Pinpoint the cell where the given text exists, returning its (X, Y) midpoint coordinate. 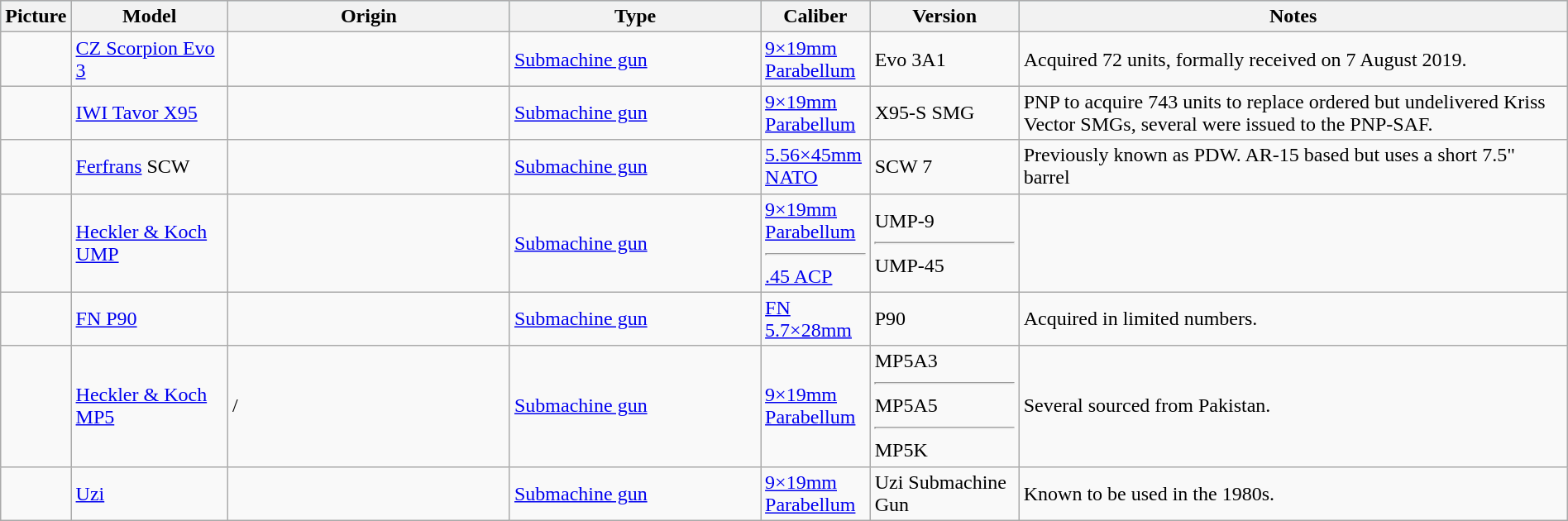
Heckler & Koch UMP (149, 243)
Acquired 72 units, formally received on 7 August 2019. (1293, 60)
X95-S SMG (944, 112)
P90 (944, 319)
FN P90 (149, 319)
Model (149, 17)
Type (635, 17)
Uzi (149, 493)
CZ Scorpion Evo 3 (149, 60)
Origin (369, 17)
9×19mm Parabellum.45 ACP (815, 243)
Picture (36, 17)
Uzi Submachine Gun (944, 493)
Known to be used in the 1980s. (1293, 493)
Previously known as PDW. AR-15 based but uses a short 7.5" barrel (1293, 167)
Heckler & Koch MP5 (149, 406)
FN 5.7×28mm (815, 319)
SCW 7 (944, 167)
5.56×45mm NATO (815, 167)
PNP to acquire 743 units to replace ordered but undelivered Kriss Vector SMGs, several were issued to the PNP-SAF. (1293, 112)
Ferfrans SCW (149, 167)
Caliber (815, 17)
MP5A3MP5A5MP5K (944, 406)
Acquired in limited numbers. (1293, 319)
Version (944, 17)
Evo 3A1 (944, 60)
UMP-9 UMP-45 (944, 243)
Several sourced from Pakistan. (1293, 406)
/ (369, 406)
Notes (1293, 17)
IWI Tavor X95 (149, 112)
